Return (x, y) of the center of cell containing provided text 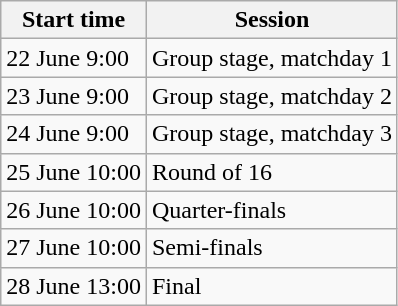
Final (272, 286)
25 June 10:00 (74, 172)
23 June 9:00 (74, 96)
28 June 13:00 (74, 286)
24 June 9:00 (74, 134)
Group stage, matchday 3 (272, 134)
Session (272, 20)
Group stage, matchday 2 (272, 96)
26 June 10:00 (74, 210)
27 June 10:00 (74, 248)
Semi-finals (272, 248)
Group stage, matchday 1 (272, 58)
22 June 9:00 (74, 58)
Round of 16 (272, 172)
Start time (74, 20)
Quarter-finals (272, 210)
